Return the [X, Y] coordinate for the center point of the cell that contains the specified text.  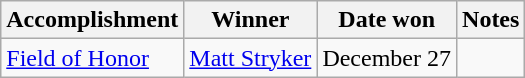
Winner [250, 20]
Notes [491, 20]
December 27 [387, 58]
Accomplishment [92, 20]
Field of Honor [92, 58]
Date won [387, 20]
Matt Stryker [250, 58]
